Detect which cell encompasses the target text, then output its (x, y) center coordinate. 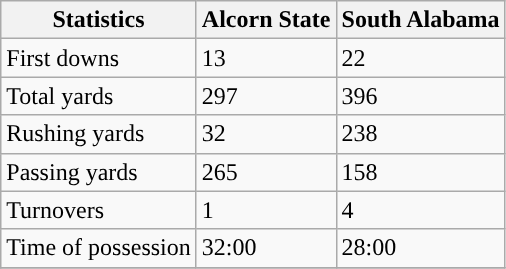
28:00 (420, 248)
396 (420, 96)
32 (266, 134)
265 (266, 172)
13 (266, 58)
22 (420, 58)
297 (266, 96)
158 (420, 172)
Time of possession (99, 248)
First downs (99, 58)
238 (420, 134)
32:00 (266, 248)
Turnovers (99, 210)
4 (420, 210)
Rushing yards (99, 134)
1 (266, 210)
Alcorn State (266, 20)
Statistics (99, 20)
South Alabama (420, 20)
Passing yards (99, 172)
Total yards (99, 96)
